Provide the (x, y) coordinate of the cell's center where the given text is located.  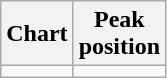
Chart (37, 34)
Peakposition (119, 34)
